Return [X, Y] of the center of cell containing provided text 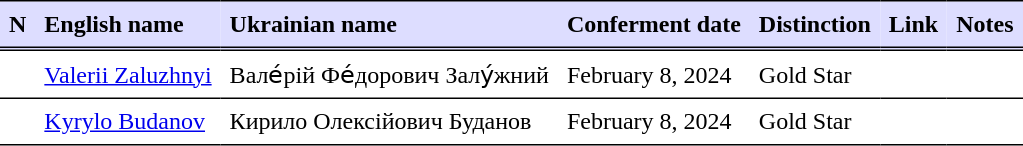
Вале́рій Фе́дорович Залу́жний [390, 74]
Ukrainian name [390, 25]
Link [914, 25]
N [18, 25]
Кирило Олексійович Буданов [390, 121]
Notes [984, 25]
Valerii Zaluzhnyi [128, 74]
Distinction [815, 25]
English name [128, 25]
Kyrylo Budanov [128, 121]
Conferment date [654, 25]
